Extract the (X, Y) coordinate from the center of the cell holding the provided text.  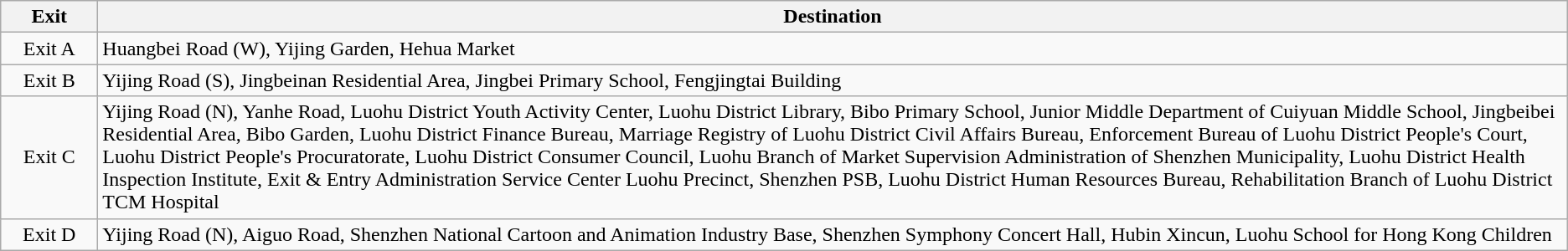
Exit B (49, 80)
Destination (833, 17)
Exit C (49, 157)
Exit A (49, 49)
Yijing Road (S), Jingbeinan Residential Area, Jingbei Primary School, Fengjingtai Building (833, 80)
Exit (49, 17)
Exit D (49, 234)
Huangbei Road (W), Yijing Garden, Hehua Market (833, 49)
